Scan for the cell matching the given text and deliver its [x, y] coordinate at center. 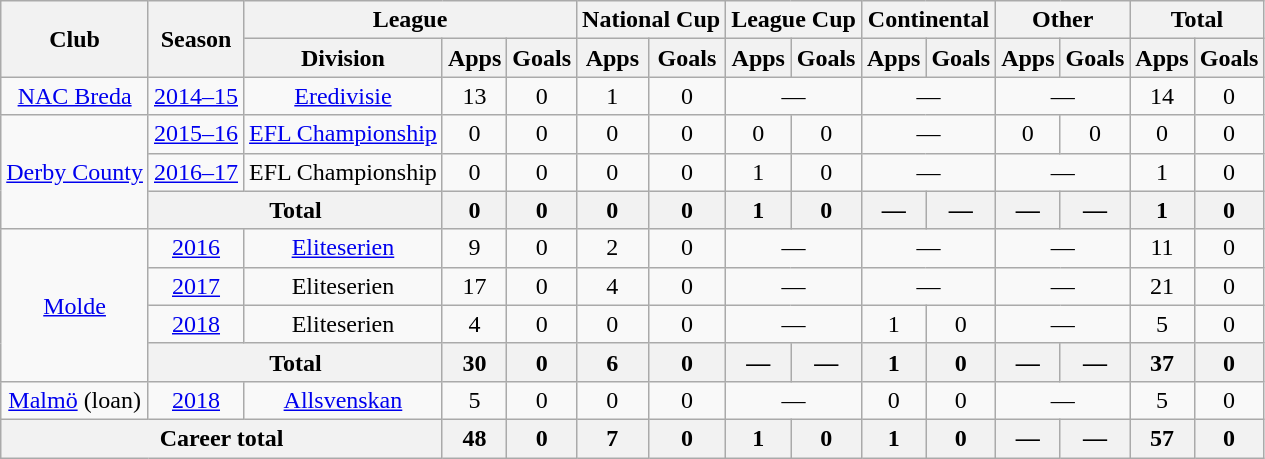
11 [1162, 248]
2016–17 [196, 172]
Career total [222, 438]
21 [1162, 286]
League [410, 20]
13 [474, 96]
14 [1162, 96]
2014–15 [196, 96]
2016 [196, 248]
Allsvenskan [344, 400]
30 [474, 362]
Malmö (loan) [75, 400]
Division [344, 58]
Molde [75, 305]
National Cup [652, 20]
Eredivisie [344, 96]
37 [1162, 362]
7 [613, 438]
Other [1063, 20]
Club [75, 39]
9 [474, 248]
17 [474, 286]
6 [613, 362]
NAC Breda [75, 96]
48 [474, 438]
Derby County [75, 172]
Season [196, 39]
Continental [928, 20]
League Cup [794, 20]
2017 [196, 286]
57 [1162, 438]
2015–16 [196, 134]
2 [613, 248]
